Return [x, y] of the center of cell containing provided text 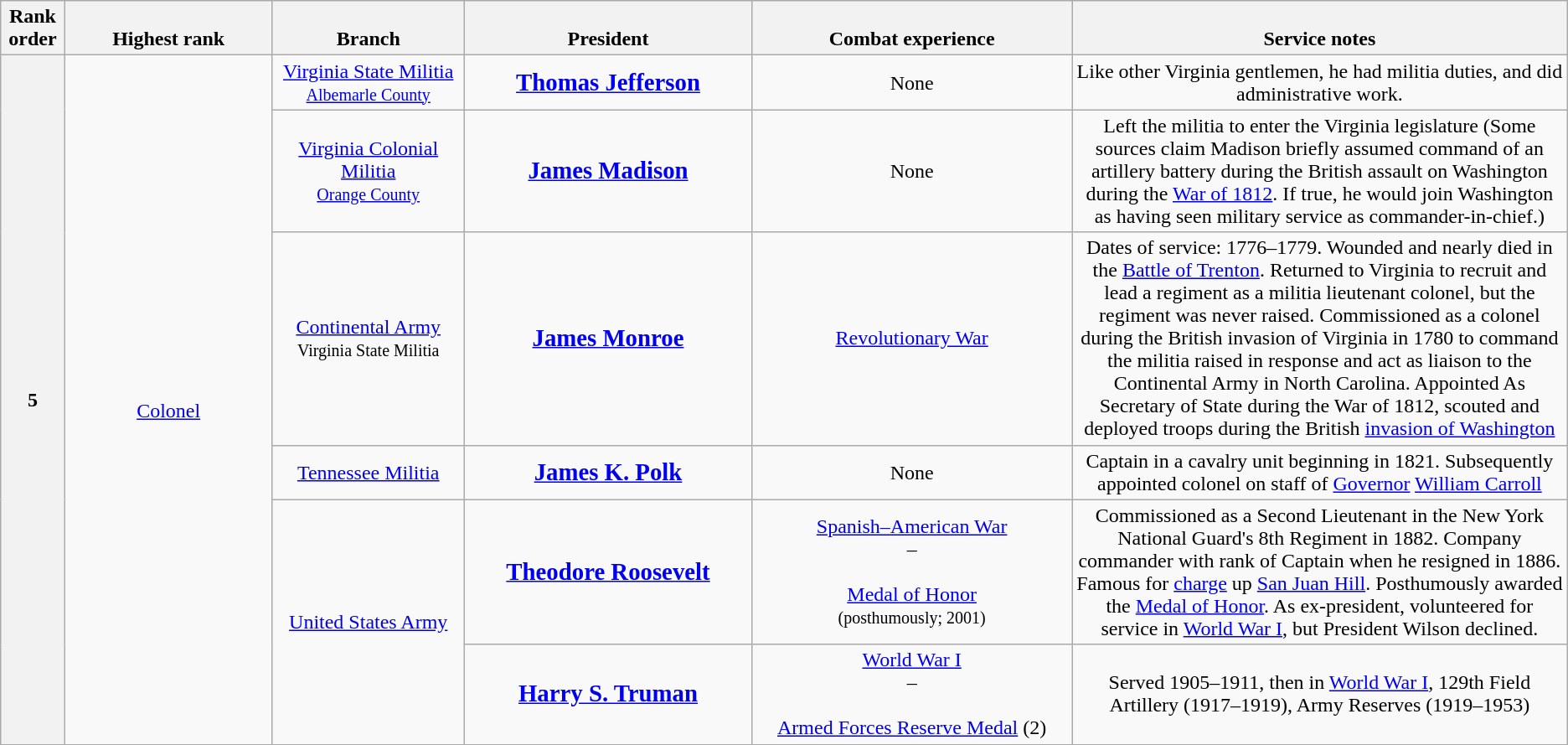
Harry S. Truman [608, 694]
Colonel [168, 400]
Spanish–American War–Medal of Honor(posthumously; 2001) [912, 572]
Served 1905–1911, then in World War I, 129th Field Artillery (1917–1919), Army Reserves (1919–1953) [1320, 694]
Branch [369, 28]
James Madison [608, 171]
5 [33, 400]
James Monroe [608, 339]
Tennessee Militia [369, 473]
Like other Virginia gentlemen, he had militia duties, and did administrative work. [1320, 82]
Service notes [1320, 28]
United States Army [369, 622]
President [608, 28]
Thomas Jefferson [608, 82]
Highest rank [168, 28]
Virginia State MilitiaAlbemarle County [369, 82]
Revolutionary War [912, 339]
Continental ArmyVirginia State Militia [369, 339]
Captain in a cavalry unit beginning in 1821. Subsequently appointed colonel on staff of Governor William Carroll [1320, 473]
Virginia Colonial MilitiaOrange County [369, 171]
Rank order [33, 28]
Combat experience [912, 28]
Theodore Roosevelt [608, 572]
World War I–Armed Forces Reserve Medal (2) [912, 694]
James K. Polk [608, 473]
